Determine the [X, Y] coordinate at the center of the cell enclosing the given text.  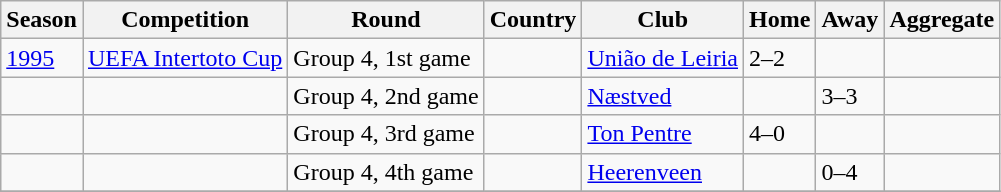
Club [663, 20]
Aggregate [942, 20]
3–3 [850, 96]
Heerenveen [663, 172]
4–0 [780, 134]
1995 [42, 58]
Season [42, 20]
Group 4, 4th game [386, 172]
Round [386, 20]
Away [850, 20]
Ton Pentre [663, 134]
Home [780, 20]
2–2 [780, 58]
Group 4, 3rd game [386, 134]
União de Leiria [663, 58]
UEFA Intertoto Cup [184, 58]
Næstved [663, 96]
0–4 [850, 172]
Competition [184, 20]
Group 4, 2nd game [386, 96]
Group 4, 1st game [386, 58]
Country [533, 20]
